Output the (x, y) coordinate of the center of the cell containing the given text.  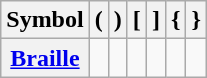
Braille (45, 58)
Symbol (45, 20)
[ (136, 20)
} (196, 20)
( (98, 20)
] (156, 20)
{ (176, 20)
) (118, 20)
